Return the [x, y] coordinate for the center point of the cell that contains the specified text.  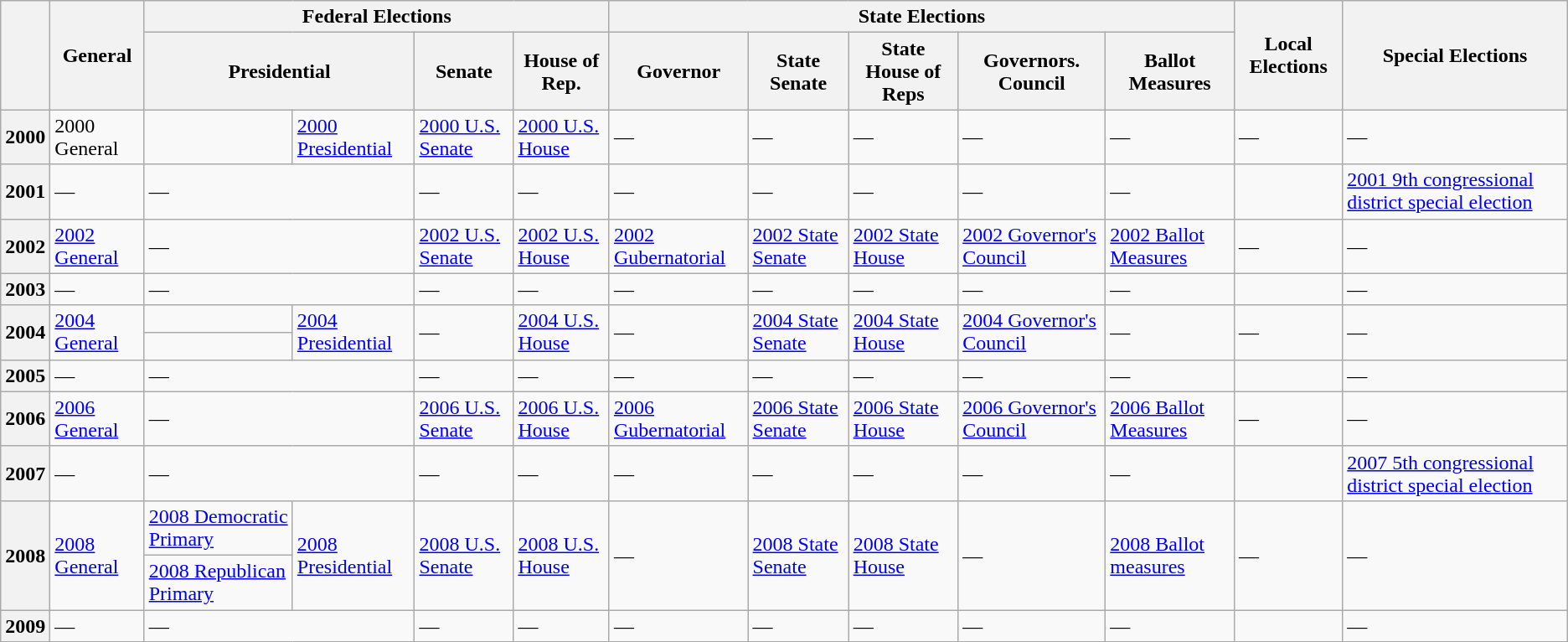
2002 U.S. House [561, 246]
2002 State House [903, 246]
2000 [25, 137]
2008 Ballot measures [1170, 555]
2008 Democratic Primary [218, 528]
2006 [25, 419]
2000 General [97, 137]
2000 Presidential [353, 137]
2004 General [97, 332]
2003 [25, 289]
State Senate [798, 71]
2005 [25, 375]
2002 General [97, 246]
2006 Gubernatorial [678, 419]
2006 General [97, 419]
2004 Presidential [353, 332]
2004 U.S. House [561, 332]
2004 Governor's Council [1032, 332]
2002 Governor's Council [1032, 246]
House of Rep. [561, 71]
Ballot Measures [1170, 71]
2008 U.S. House [561, 555]
2004 [25, 332]
State House of Reps [903, 71]
2007 [25, 473]
2008 U.S. Senate [464, 555]
2004 State Senate [798, 332]
Senate [464, 71]
2002 U.S. Senate [464, 246]
2008 [25, 555]
2001 [25, 191]
State Elections [921, 17]
2006 Ballot Measures [1170, 419]
General [97, 55]
2001 9th congressional district special election [1455, 191]
2008 General [97, 555]
2006 State House [903, 419]
Federal Elections [377, 17]
Special Elections [1455, 55]
2006 U.S. Senate [464, 419]
Presidential [280, 71]
2004 State House [903, 332]
Governors. Council [1032, 71]
2008 State House [903, 555]
2002 State Senate [798, 246]
Governor [678, 71]
2007 5th congressional district special election [1455, 473]
2000 U.S. Senate [464, 137]
2008 State Senate [798, 555]
2006 State Senate [798, 419]
2002 [25, 246]
2008 Republican Primary [218, 582]
2006 U.S. House [561, 419]
2002 Ballot Measures [1170, 246]
Local Elections [1288, 55]
2006 Governor's Council [1032, 419]
2008 Presidential [353, 555]
2000 U.S. House [561, 137]
2002 Gubernatorial [678, 246]
2009 [25, 626]
